Determine the [x, y] coordinate at the center of the cell enclosing the given text.  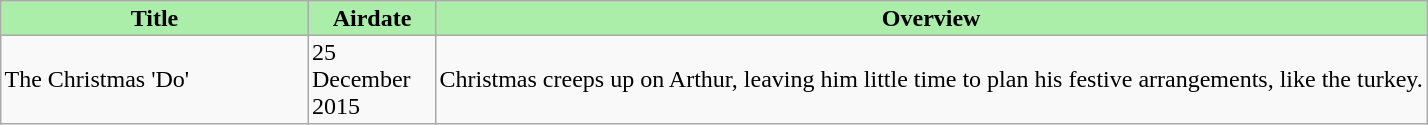
The Christmas 'Do' [155, 79]
Overview [932, 18]
Title [155, 18]
Christmas creeps up on Arthur, leaving him little time to plan his festive arrangements, like the turkey. [932, 79]
Airdate [372, 18]
25 December 2015 [372, 79]
